Detect which cell encompasses the target text, then output its (X, Y) center coordinate. 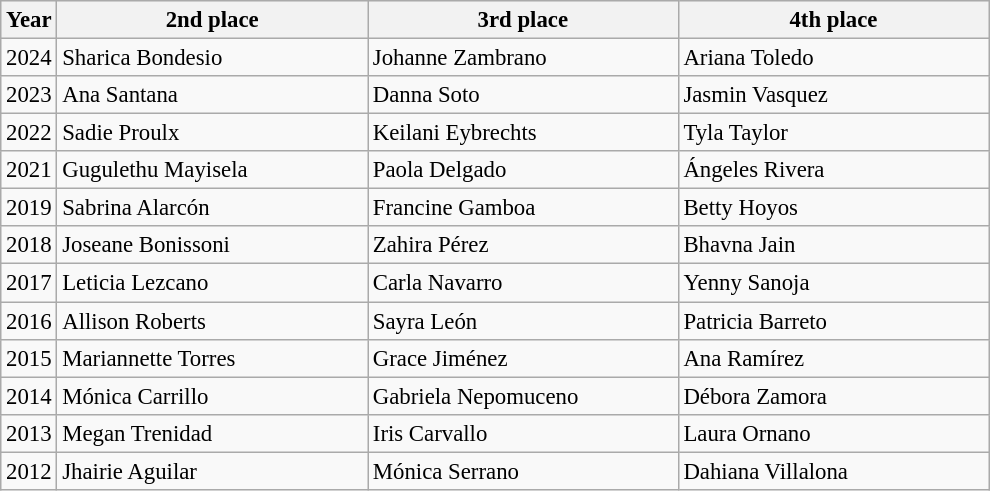
Grace Jiménez (524, 358)
2nd place (212, 20)
Débora Zamora (834, 396)
2023 (29, 95)
2014 (29, 396)
Dahiana Villalona (834, 471)
4th place (834, 20)
Sayra León (524, 321)
Leticia Lezcano (212, 283)
2021 (29, 170)
Jhairie Aguilar (212, 471)
Megan Trenidad (212, 433)
Iris Carvallo (524, 433)
Yenny Sanoja (834, 283)
Sabrina Alarcón (212, 208)
Ariana Toledo (834, 58)
2022 (29, 133)
2016 (29, 321)
Jasmin Vasquez (834, 95)
Sharica Bondesio (212, 58)
Danna Soto (524, 95)
2017 (29, 283)
Gabriela Nepomuceno (524, 396)
Gugulethu Mayisela (212, 170)
Joseane Bonissoni (212, 245)
Carla Navarro (524, 283)
Ángeles Rivera (834, 170)
2018 (29, 245)
Laura Ornano (834, 433)
2019 (29, 208)
Keilani Eybrechts (524, 133)
Johanne Zambrano (524, 58)
Zahira Pérez (524, 245)
Year (29, 20)
Paola Delgado (524, 170)
Mónica Serrano (524, 471)
Betty Hoyos (834, 208)
Mónica Carrillo (212, 396)
2013 (29, 433)
Mariannette Torres (212, 358)
Bhavna Jain (834, 245)
2015 (29, 358)
Francine Gamboa (524, 208)
2012 (29, 471)
Tyla Taylor (834, 133)
2024 (29, 58)
Sadie Proulx (212, 133)
Patricia Barreto (834, 321)
3rd place (524, 20)
Ana Santana (212, 95)
Ana Ramírez (834, 358)
Allison Roberts (212, 321)
